Return the (x, y) coordinate for the center point of the cell that contains the specified text.  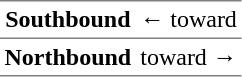
Northbound (68, 57)
Southbound (68, 20)
← toward (189, 20)
toward → (189, 57)
